Pinpoint the cell where the given text exists, returning its (X, Y) midpoint coordinate. 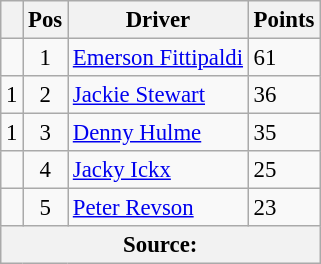
3 (46, 133)
23 (284, 208)
5 (46, 208)
Jacky Ickx (158, 170)
61 (284, 58)
Points (284, 20)
Driver (158, 20)
Emerson Fittipaldi (158, 58)
Jackie Stewart (158, 95)
Peter Revson (158, 208)
Source: (160, 245)
2 (46, 95)
35 (284, 133)
Denny Hulme (158, 133)
25 (284, 170)
4 (46, 170)
36 (284, 95)
Pos (46, 20)
